Return the [x, y] coordinate for the center point of the cell that contains the specified text.  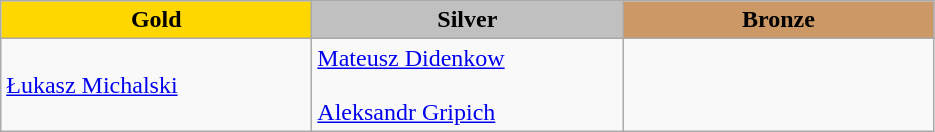
Łukasz Michalski [156, 85]
Bronze [778, 20]
Silver [468, 20]
Mateusz DidenkowAleksandr Gripich [468, 85]
Gold [156, 20]
